Search for the cell housing the specified text and yield its (x, y) center coordinate. 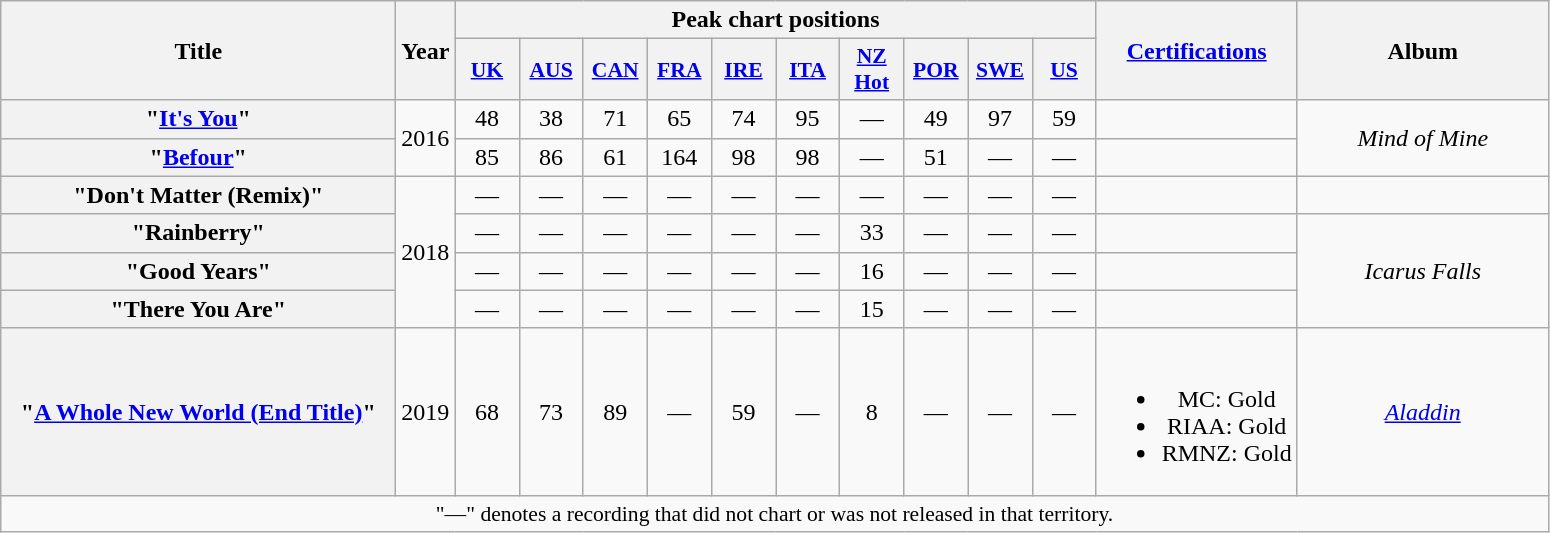
CAN (615, 70)
"There You Are" (198, 309)
Mind of Mine (1422, 138)
Year (426, 50)
"Rainberry" (198, 233)
"It's You" (198, 119)
2019 (426, 412)
33 (872, 233)
FRA (679, 70)
89 (615, 412)
86 (551, 157)
POR (936, 70)
Album (1422, 50)
85 (487, 157)
61 (615, 157)
ITA (808, 70)
74 (743, 119)
73 (551, 412)
Certifications (1196, 50)
"A Whole New World (End Title)" (198, 412)
Icarus Falls (1422, 271)
16 (872, 271)
SWE (1000, 70)
"Don't Matter (Remix)" (198, 195)
2016 (426, 138)
AUS (551, 70)
UK (487, 70)
Peak chart positions (776, 20)
Title (198, 50)
NZHot (872, 70)
"Good Years" (198, 271)
68 (487, 412)
97 (1000, 119)
8 (872, 412)
71 (615, 119)
"Befour" (198, 157)
15 (872, 309)
51 (936, 157)
US (1064, 70)
Aladdin (1422, 412)
IRE (743, 70)
48 (487, 119)
49 (936, 119)
164 (679, 157)
38 (551, 119)
MC: GoldRIAA: GoldRMNZ: Gold (1196, 412)
"—" denotes a recording that did not chart or was not released in that territory. (775, 513)
95 (808, 119)
2018 (426, 252)
65 (679, 119)
